Determine the [X, Y] coordinate at the center of the cell enclosing the given text.  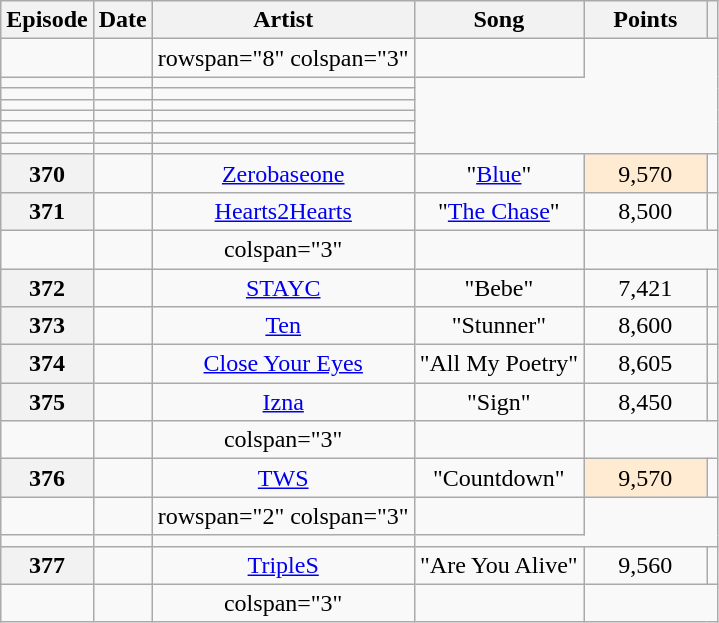
Song [498, 20]
Hearts2Hearts [283, 211]
Artist [283, 20]
7,421 [646, 287]
"All My Poetry" [498, 364]
"Sign" [498, 402]
8,450 [646, 402]
8,605 [646, 364]
Ten [283, 326]
373 [47, 326]
372 [47, 287]
375 [47, 402]
"Blue" [498, 173]
9,560 [646, 565]
"Countdown" [498, 478]
Zerobaseone [283, 173]
Date [122, 20]
374 [47, 364]
"Bebe" [498, 287]
8,600 [646, 326]
Close Your Eyes [283, 364]
376 [47, 478]
377 [47, 565]
Points [646, 20]
Izna [283, 402]
371 [47, 211]
Episode [47, 20]
rowspan="2" colspan="3" [283, 516]
8,500 [646, 211]
STAYC [283, 287]
370 [47, 173]
rowspan="8" colspan="3" [283, 58]
"Stunner" [498, 326]
TWS [283, 478]
TripleS [283, 565]
"Are You Alive" [498, 565]
"The Chase" [498, 211]
